Pinpoint the cell where the given text exists, returning its (X, Y) midpoint coordinate. 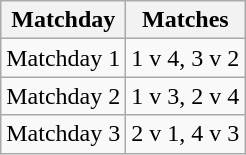
2 v 1, 4 v 3 (186, 134)
1 v 3, 2 v 4 (186, 96)
Matchday (64, 20)
1 v 4, 3 v 2 (186, 58)
Matches (186, 20)
Matchday 1 (64, 58)
Matchday 3 (64, 134)
Matchday 2 (64, 96)
